Return the (X, Y) coordinate for the center point of the cell that contains the specified text.  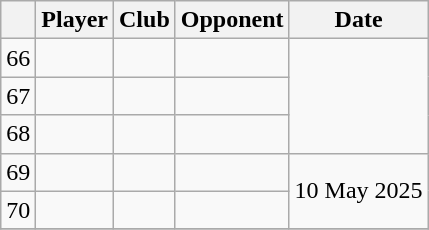
68 (18, 134)
70 (18, 210)
10 May 2025 (358, 191)
Club (145, 20)
Player (75, 20)
Date (358, 20)
Opponent (232, 20)
67 (18, 96)
66 (18, 58)
69 (18, 172)
